From the cell containing the given text, extract its center point as (x, y) coordinate. 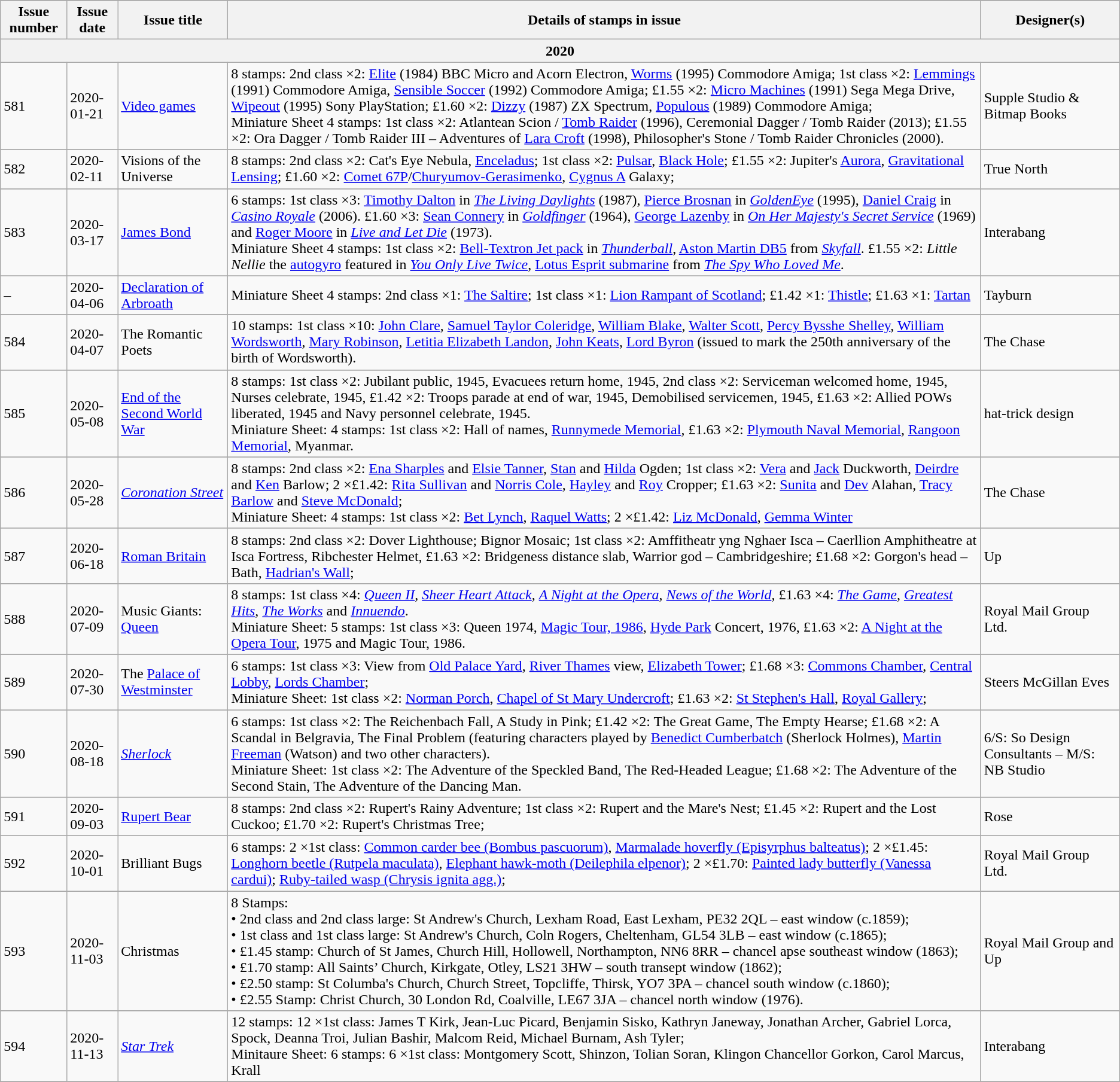
588 (34, 618)
590 (34, 753)
2020-08-18 (92, 753)
Issue title (173, 20)
Declaration of Arbroath (173, 295)
Rupert Bear (173, 817)
2020-06-18 (92, 556)
6/S: So Design Consultants – M/S: NB Studio (1050, 753)
The Palace of Westminster (173, 682)
Sherlock (173, 753)
Up (1050, 556)
586 (34, 493)
2020 (560, 51)
2020-10-01 (92, 864)
2020-05-28 (92, 493)
2020-02-11 (92, 169)
True North (1050, 169)
Tayburn (1050, 295)
583 (34, 232)
Christmas (173, 951)
581 (34, 106)
Video games (173, 106)
2020-05-08 (92, 413)
Brilliant Bugs (173, 864)
2020-11-13 (92, 1047)
– (34, 295)
hat-trick design (1050, 413)
2020-11-03 (92, 951)
Music Giants: Queen (173, 618)
Royal Mail Group and Up (1050, 951)
591 (34, 817)
Steers McGillan Eves (1050, 682)
2020-04-06 (92, 295)
594 (34, 1047)
593 (34, 951)
585 (34, 413)
Supple Studio & Bitmap Books (1050, 106)
Details of stamps in issue (604, 20)
589 (34, 682)
Issue number (34, 20)
Rose (1050, 817)
The Romantic Poets (173, 342)
2020-07-30 (92, 682)
2020-04-07 (92, 342)
587 (34, 556)
Coronation Street (173, 493)
592 (34, 864)
584 (34, 342)
Star Trek (173, 1047)
Roman Britain (173, 556)
Miniature Sheet 4 stamps: 2nd class ×1: The Saltire; 1st class ×1: Lion Rampant of Scotland; £1.42 ×1: Thistle; £1.63 ×1: Tartan (604, 295)
2020-01-21 (92, 106)
2020-09-03 (92, 817)
2020-03-17 (92, 232)
582 (34, 169)
Designer(s) (1050, 20)
End of the Second World War (173, 413)
James Bond (173, 232)
Visions of the Universe (173, 169)
Issue date (92, 20)
2020-07-09 (92, 618)
